Return the (X, Y) coordinate for the center point of the cell that contains the specified text.  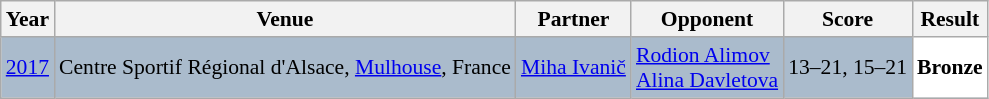
Miha Ivanič (574, 68)
Score (848, 19)
Centre Sportif Régional d'Alsace, Mulhouse, France (285, 68)
Rodion Alimov Alina Davletova (707, 68)
Partner (574, 19)
Year (28, 19)
Opponent (707, 19)
2017 (28, 68)
Venue (285, 19)
Bronze (950, 68)
Result (950, 19)
13–21, 15–21 (848, 68)
